Determine the (X, Y) coordinate at the center of the cell enclosing the given text.  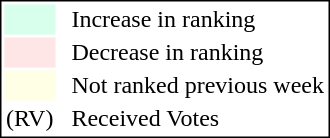
Received Votes (198, 119)
Not ranked previous week (198, 85)
Decrease in ranking (198, 53)
Increase in ranking (198, 19)
(RV) (29, 119)
